Output the [x, y] coordinate of the center of the cell containing the given text.  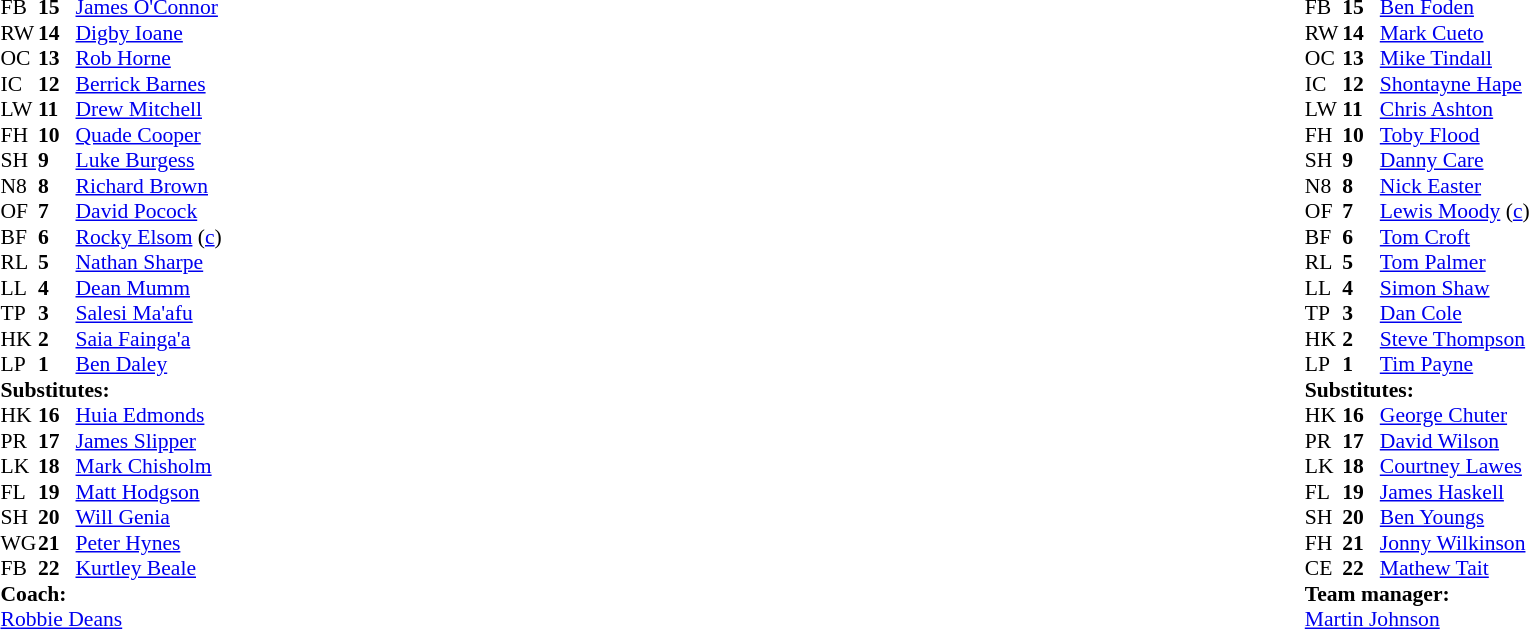
Richard Brown [149, 186]
Quade Cooper [149, 135]
Substitutes: [110, 390]
Drew Mitchell [149, 109]
Kurtley Beale [149, 569]
Rob Horne [149, 59]
James Slipper [149, 441]
Peter Hynes [149, 543]
Matt Hodgson [149, 492]
Digby Ioane [149, 33]
Berrick Barnes [149, 84]
FB [19, 569]
Will Genia [149, 517]
Saia Fainga'a [149, 339]
Ben Daley [149, 365]
Mark Chisholm [149, 467]
WG [19, 543]
Rocky Elsom (c) [149, 237]
David Pocock [149, 211]
Salesi Ma'afu [149, 313]
Nathan Sharpe [149, 263]
Coach: [110, 594]
Dean Mumm [149, 288]
CE [1324, 569]
Huia Edmonds [149, 415]
Luke Burgess [149, 161]
